Search for the cell housing the specified text and yield its [x, y] center coordinate. 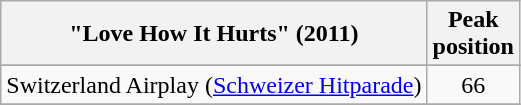
Peakposition [473, 34]
"Love How It Hurts" (2011) [214, 34]
66 [473, 85]
Switzerland Airplay (Schweizer Hitparade) [214, 85]
